Return [x, y] of the center of cell containing provided text 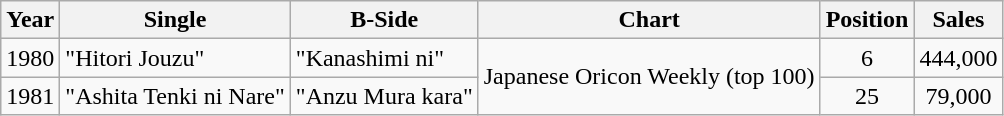
"Hitori Jouzu" [175, 58]
79,000 [958, 96]
"Kanashimi ni" [384, 58]
B-Side [384, 20]
Single [175, 20]
Chart [649, 20]
Year [30, 20]
"Ashita Tenki ni Nare" [175, 96]
Position [867, 20]
25 [867, 96]
Japanese Oricon Weekly (top 100) [649, 77]
"Anzu Mura kara" [384, 96]
1980 [30, 58]
1981 [30, 96]
Sales [958, 20]
444,000 [958, 58]
6 [867, 58]
